Pinpoint the cell where the given text exists, returning its [X, Y] midpoint coordinate. 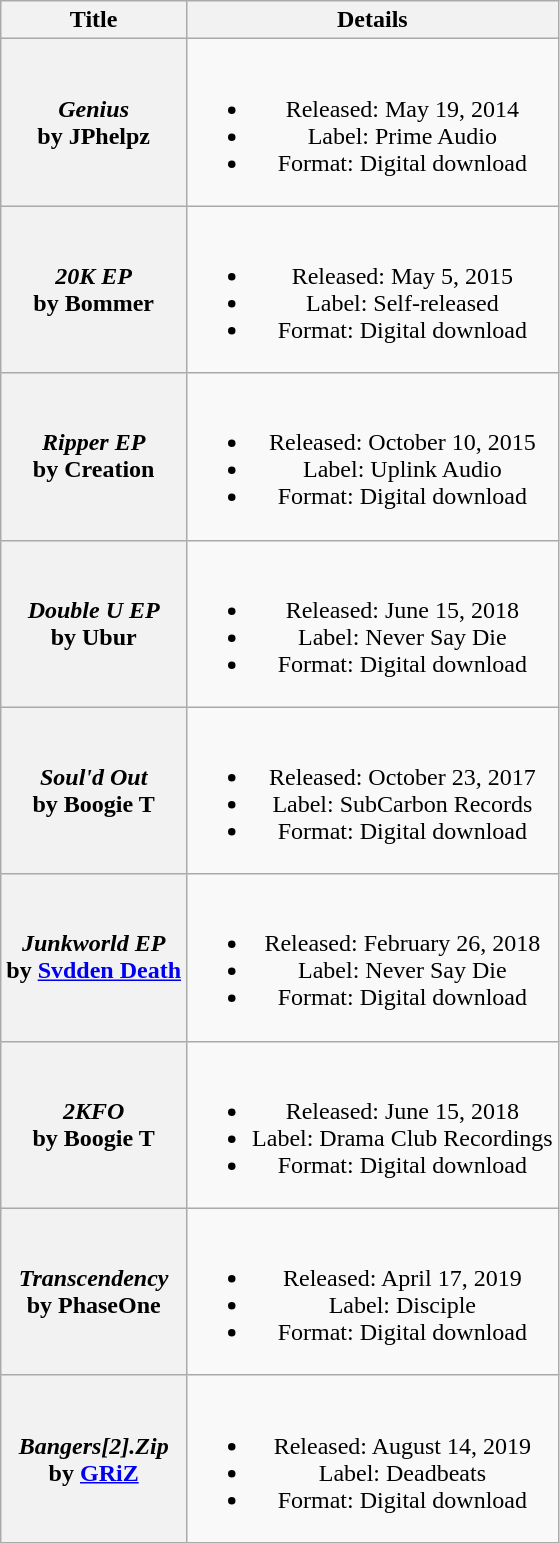
20K EPby Bommer [94, 290]
Bangers[2].Zipby GRiZ [94, 1458]
Details [373, 20]
Released: May 19, 2014Label: Prime AudioFormat: Digital download [373, 122]
Title [94, 20]
Released: October 23, 2017Label: SubCarbon RecordsFormat: Digital download [373, 790]
Geniusby JPhelpz [94, 122]
Double U EPby Ubur [94, 624]
Released: February 26, 2018Label: Never Say DieFormat: Digital download [373, 958]
Released: August 14, 2019Label: DeadbeatsFormat: Digital download [373, 1458]
Transcendencyby PhaseOne [94, 1292]
Soul'd Outby Boogie T [94, 790]
Ripper EPby Creation [94, 456]
Released: May 5, 2015Label: Self-releasedFormat: Digital download [373, 290]
Released: April 17, 2019Label: DiscipleFormat: Digital download [373, 1292]
Released: June 15, 2018Label: Drama Club RecordingsFormat: Digital download [373, 1124]
Released: October 10, 2015Label: Uplink AudioFormat: Digital download [373, 456]
Junkworld EPby Svdden Death [94, 958]
2KFOby Boogie T [94, 1124]
Released: June 15, 2018Label: Never Say DieFormat: Digital download [373, 624]
